Locate the cell with the specified text and output its (x, y) center coordinate. 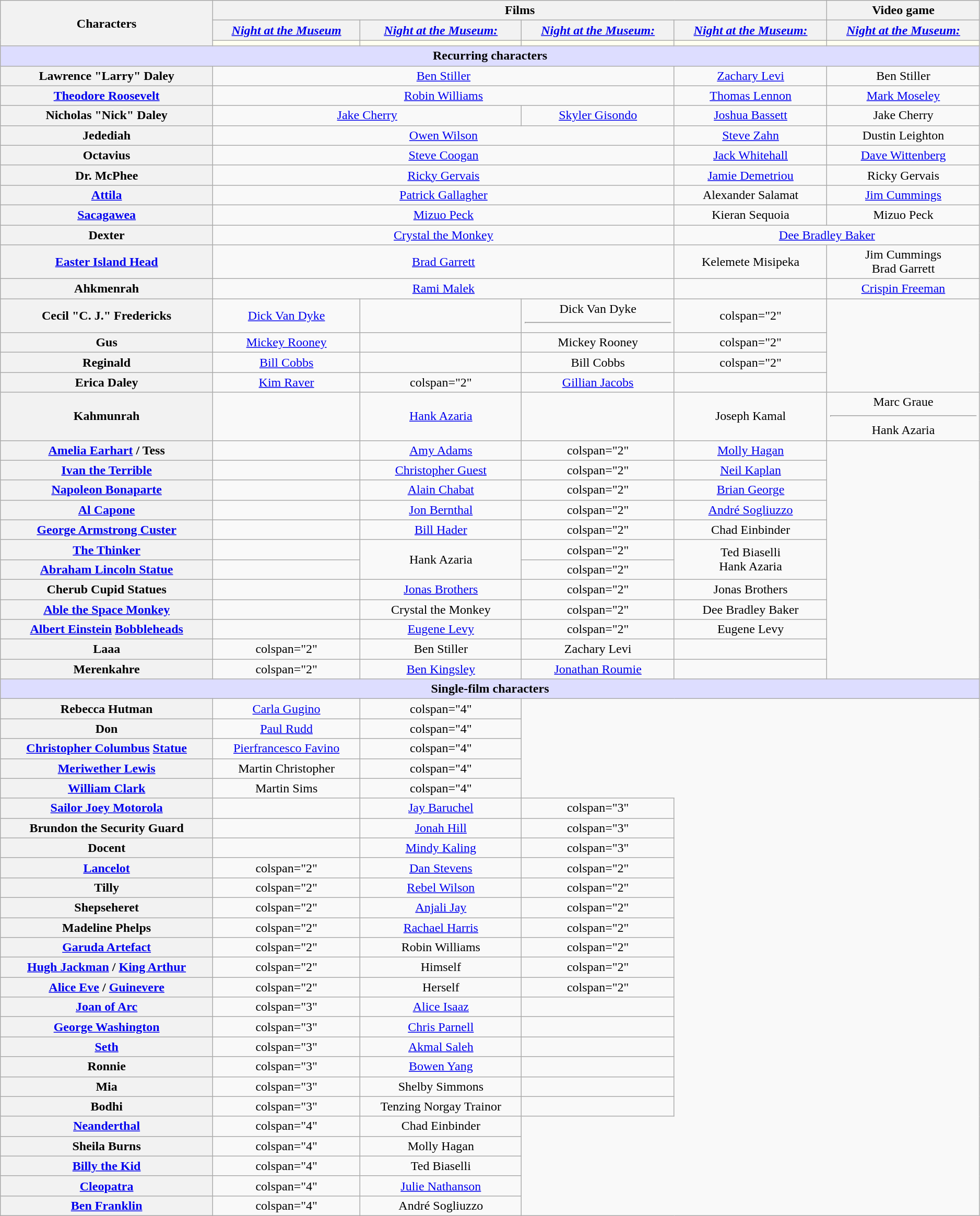
Ben Franklin (107, 1206)
Ted BiaselliHank Azaria (750, 559)
Rebel Wilson (441, 887)
Jon Bernthal (441, 510)
Bodhi (107, 1106)
Albert Einstein Bobbleheads (107, 629)
Rebecca Hutman (107, 709)
Bill Hader (441, 530)
Ben Kingsley (441, 669)
Recurring characters (490, 56)
Kelemete Misipeka (750, 262)
Dr. McPhee (107, 175)
Dustin Leighton (903, 135)
Christopher Guest (441, 470)
Ted Biaselli (441, 1166)
Billy the Kid (107, 1166)
Dave Wittenberg (903, 155)
Gillian Jacobs (598, 382)
Jim CummingsBrad Garrett (903, 262)
Dan Stevens (441, 868)
Marc GraueHank Azaria (903, 416)
Dexter (107, 235)
Jonah Hill (441, 828)
Jonathan Roumie (598, 669)
Brad Garrett (444, 262)
Mindy Kaling (441, 848)
Laaa (107, 649)
Able the Space Monkey (107, 610)
Paul Rudd (287, 729)
Night at the Museum (287, 30)
Ahkmenrah (107, 289)
Sailor Joey Motorola (107, 808)
Jamie Demetriou (750, 175)
Jim Cummings (903, 195)
Cherub Cupid Statues (107, 589)
Single-film characters (490, 689)
Martin Sims (287, 788)
Hugh Jackman / King Arthur (107, 967)
Alexander Salamat (750, 195)
Abraham Lincoln Statue (107, 569)
Jack Whitehall (750, 155)
Jedediah (107, 135)
Himself (441, 967)
Octavius (107, 155)
The Thinker (107, 549)
Thomas Lennon (750, 96)
Cleopatra (107, 1186)
Films (520, 10)
Amy Adams (441, 450)
Attila (107, 195)
Alice Eve / Guinevere (107, 987)
Characters (107, 23)
Mark Moseley (903, 96)
Neanderthal (107, 1126)
Reginald (107, 363)
Kim Raver (287, 382)
Nicholas "Nick" Daley (107, 115)
Brian George (750, 490)
Rami Malek (444, 289)
Al Capone (107, 510)
Neil Kaplan (750, 470)
Steve Coogan (444, 155)
Brundon the Security Guard (107, 828)
Carla Gugino (287, 709)
Amelia Earhart / Tess (107, 450)
Skyler Gisondo (598, 115)
Sheila Burns (107, 1146)
Mia (107, 1086)
Easter Island Head (107, 262)
Shepseheret (107, 907)
George Washington (107, 1027)
Chris Parnell (441, 1027)
Martin Christopher (287, 768)
Don (107, 729)
Bowen Yang (441, 1067)
Lancelot (107, 868)
Erica Daley (107, 382)
George Armstrong Custer (107, 530)
Owen Wilson (444, 135)
Theodore Roosevelt (107, 96)
Rachael Harris (441, 927)
Patrick Gallagher (444, 195)
Kahmunrah (107, 416)
Tenzing Norgay Trainor (441, 1106)
Joseph Kamal (750, 416)
Merenkahre (107, 669)
Ronnie (107, 1067)
Sacagawea (107, 215)
Video game (903, 10)
Alice Isaaz (441, 1007)
Cecil "C. J." Fredericks (107, 315)
Gus (107, 343)
Kieran Sequoia (750, 215)
Jay Baruchel (441, 808)
Crispin Freeman (903, 289)
Garuda Artefact (107, 948)
Napoleon Bonaparte (107, 490)
Docent (107, 848)
Joan of Arc (107, 1007)
Pierfrancesco Favino (287, 749)
Steve Zahn (750, 135)
Lawrence "Larry" Daley (107, 76)
Madeline Phelps (107, 927)
Anjali Jay (441, 907)
Akmal Saleh (441, 1047)
Seth (107, 1047)
Meriwether Lewis (107, 768)
Tilly (107, 887)
Julie Nathanson (441, 1186)
Joshua Bassett (750, 115)
Alain Chabat (441, 490)
William Clark (107, 788)
Herself (441, 987)
Ivan the Terrible (107, 470)
Shelby Simmons (441, 1086)
Christopher Columbus Statue (107, 749)
